Search for the cell housing the specified text and yield its [x, y] center coordinate. 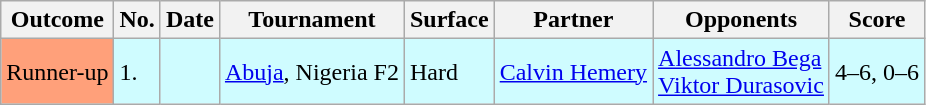
Tournament [312, 20]
Alessandro Bega Viktor Durasovic [742, 72]
Opponents [742, 20]
1. [137, 72]
Score [876, 20]
4–6, 0–6 [876, 72]
Outcome [58, 20]
Calvin Hemery [573, 72]
Surface [449, 20]
Runner-up [58, 72]
Date [190, 20]
Abuja, Nigeria F2 [312, 72]
Hard [449, 72]
No. [137, 20]
Partner [573, 20]
